Locate the cell with the specified text and output its [X, Y] center coordinate. 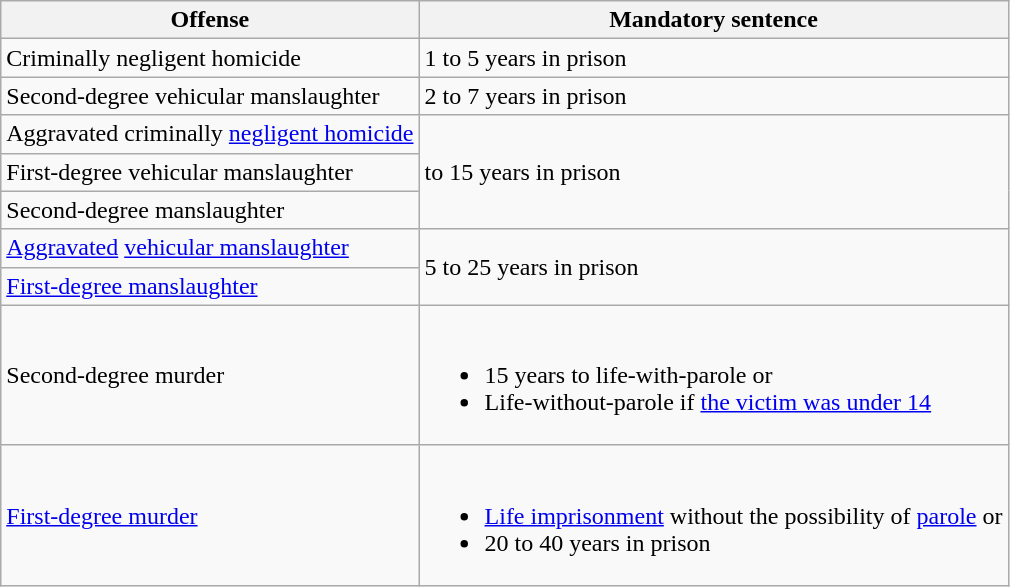
1 to 5 years in prison [714, 58]
Criminally negligent homicide [210, 58]
15 years to life-with-parole orLife-without-parole if the victim was under 14 [714, 375]
First-degree vehicular manslaughter [210, 172]
Second-degree murder [210, 375]
Mandatory sentence [714, 20]
Second-degree vehicular manslaughter [210, 96]
First-degree murder [210, 515]
Second-degree manslaughter [210, 210]
Life imprisonment without the possibility of parole or20 to 40 years in prison [714, 515]
to 15 years in prison [714, 172]
5 to 25 years in prison [714, 267]
Aggravated vehicular manslaughter [210, 248]
2 to 7 years in prison [714, 96]
First-degree manslaughter [210, 286]
Aggravated criminally negligent homicide [210, 134]
Offense [210, 20]
